Capture the cell that displays the provided text and extract its [x, y] central coordinate. 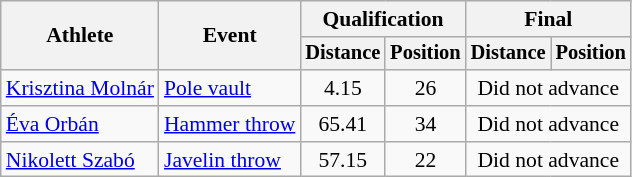
Pole vault [230, 88]
26 [425, 88]
4.15 [342, 88]
Krisztina Molnár [80, 88]
34 [425, 124]
Qualification [382, 19]
65.41 [342, 124]
Hammer throw [230, 124]
Event [230, 36]
Final [548, 19]
Éva Orbán [80, 124]
Athlete [80, 36]
